Determine the (x, y) coordinate at the center of the cell enclosing the given text.  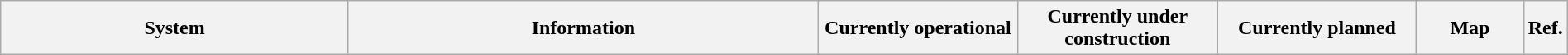
System (175, 28)
Ref. (1545, 28)
Information (583, 28)
Currently under construction (1117, 28)
Currently planned (1317, 28)
Currently operational (918, 28)
Map (1470, 28)
